Find where the given text appears and provide that cell's center as (x, y) coordinate. 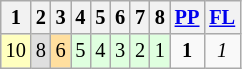
10 (16, 51)
7 (140, 17)
FL (222, 17)
PP (188, 17)
